For the text-containing cell, return its midpoint in (x, y) coordinate format. 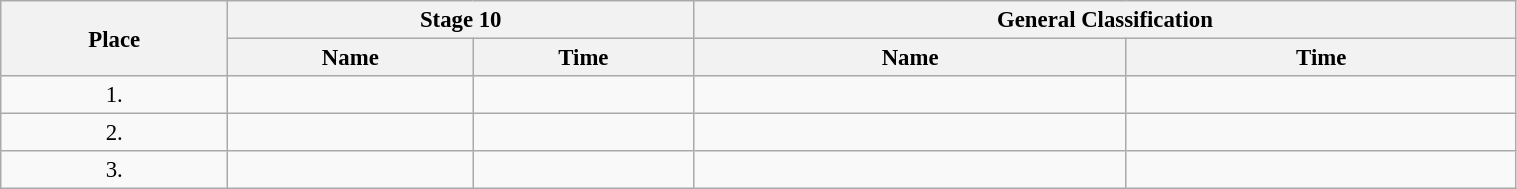
Place (114, 38)
Stage 10 (461, 20)
3. (114, 170)
2. (114, 133)
1. (114, 95)
General Classification (1105, 20)
